For the text-containing cell, return its midpoint in [x, y] coordinate format. 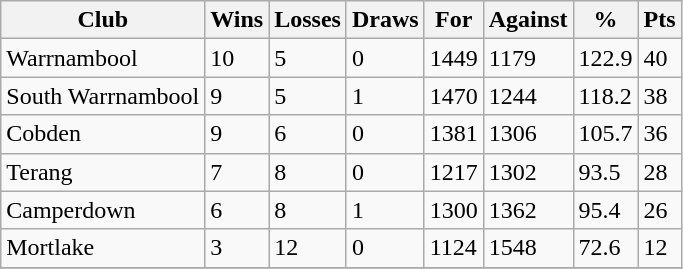
1362 [528, 210]
3 [237, 248]
40 [660, 58]
Pts [660, 20]
95.4 [606, 210]
For [454, 20]
1124 [454, 248]
105.7 [606, 134]
7 [237, 172]
Club [103, 20]
72.6 [606, 248]
26 [660, 210]
93.5 [606, 172]
28 [660, 172]
Mortlake [103, 248]
1381 [454, 134]
1179 [528, 58]
36 [660, 134]
1449 [454, 58]
10 [237, 58]
1302 [528, 172]
Against [528, 20]
1306 [528, 134]
1217 [454, 172]
1470 [454, 96]
Warrnambool [103, 58]
Losses [308, 20]
38 [660, 96]
Terang [103, 172]
% [606, 20]
South Warrnambool [103, 96]
122.9 [606, 58]
Cobden [103, 134]
118.2 [606, 96]
1548 [528, 248]
1244 [528, 96]
Camperdown [103, 210]
1300 [454, 210]
Draws [385, 20]
Wins [237, 20]
